Search for the cell housing the specified text and yield its (x, y) center coordinate. 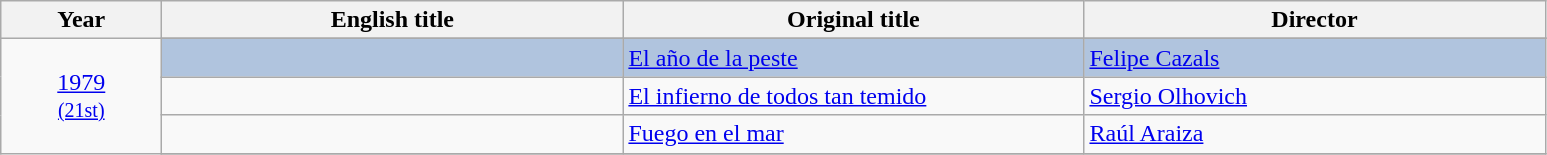
Year (82, 20)
English title (392, 20)
Original title (854, 20)
Director (1314, 20)
El año de la peste (854, 58)
Raúl Araiza (1314, 134)
Fuego en el mar (854, 134)
Sergio Olhovich (1314, 96)
1979(21st) (82, 96)
El infierno de todos tan temido (854, 96)
Felipe Cazals (1314, 58)
